Determine the (x, y) coordinate at the center of the cell enclosing the given text.  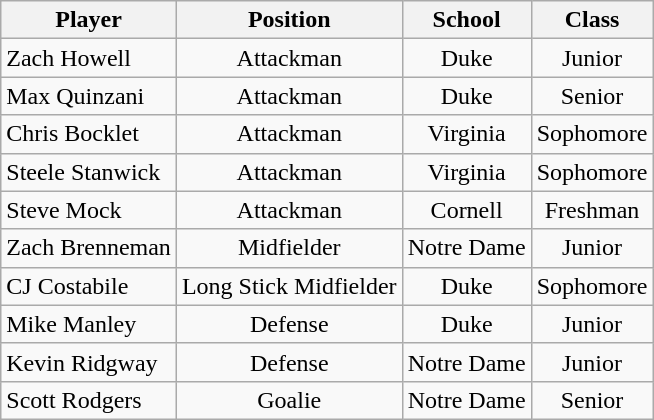
Zach Howell (89, 58)
Freshman (592, 210)
Chris Bocklet (89, 134)
School (466, 20)
Kevin Ridgway (89, 362)
Steve Mock (89, 210)
Mike Manley (89, 324)
Midfielder (289, 248)
Long Stick Midfielder (289, 286)
Class (592, 20)
Max Quinzani (89, 96)
Position (289, 20)
Scott Rodgers (89, 400)
Steele Stanwick (89, 172)
Goalie (289, 400)
CJ Costabile (89, 286)
Cornell (466, 210)
Player (89, 20)
Zach Brenneman (89, 248)
